From the cell containing the given text, extract its center point as [X, Y] coordinate. 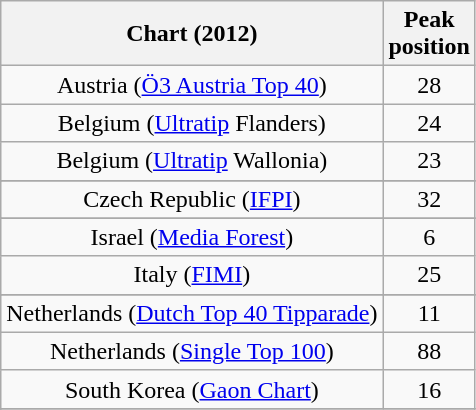
Austria (Ö3 Austria Top 40) [192, 85]
Netherlands (Dutch Top 40 Tipparade) [192, 313]
24 [429, 123]
16 [429, 389]
23 [429, 161]
25 [429, 275]
6 [429, 237]
28 [429, 85]
Czech Republic (IFPI) [192, 199]
Belgium (Ultratip Wallonia) [192, 161]
Chart (2012) [192, 34]
11 [429, 313]
Belgium (Ultratip Flanders) [192, 123]
South Korea (Gaon Chart) [192, 389]
Peakposition [429, 34]
Netherlands (Single Top 100) [192, 351]
88 [429, 351]
Israel (Media Forest) [192, 237]
32 [429, 199]
Italy (FIMI) [192, 275]
